Provide the (X, Y) coordinate of the cell's center where the given text is located.  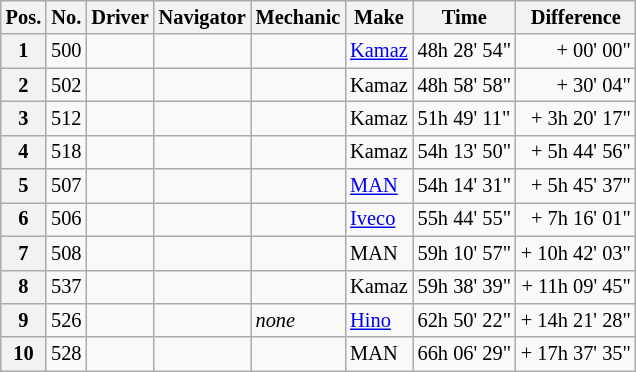
508 (66, 253)
500 (66, 51)
48h 28' 54" (464, 51)
3 (24, 118)
+ 17h 37' 35" (576, 354)
2 (24, 85)
+ 5h 45' 37" (576, 186)
66h 06' 29" (464, 354)
+ 10h 42' 03" (576, 253)
4 (24, 152)
59h 38' 39" (464, 287)
526 (66, 320)
8 (24, 287)
Mechanic (298, 17)
59h 10' 57" (464, 253)
55h 44' 55" (464, 219)
9 (24, 320)
Difference (576, 17)
518 (66, 152)
6 (24, 219)
528 (66, 354)
54h 13' 50" (464, 152)
Time (464, 17)
Make (378, 17)
Iveco (378, 219)
+ 00' 00" (576, 51)
506 (66, 219)
none (298, 320)
+ 7h 16' 01" (576, 219)
Pos. (24, 17)
512 (66, 118)
54h 14' 31" (464, 186)
537 (66, 287)
No. (66, 17)
+ 5h 44' 56" (576, 152)
5 (24, 186)
+ 14h 21' 28" (576, 320)
+ 3h 20' 17" (576, 118)
Hino (378, 320)
+ 11h 09' 45" (576, 287)
51h 49' 11" (464, 118)
Driver (120, 17)
507 (66, 186)
Navigator (202, 17)
62h 50' 22" (464, 320)
10 (24, 354)
+ 30' 04" (576, 85)
7 (24, 253)
502 (66, 85)
48h 58' 58" (464, 85)
1 (24, 51)
